Capture the cell that displays the provided text and extract its (x, y) central coordinate. 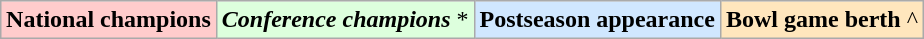
Conference champions * (345, 20)
Bowl game berth ^ (822, 20)
Postseason appearance (597, 20)
National champions (109, 20)
